Detect which cell encompasses the target text, then output its (X, Y) center coordinate. 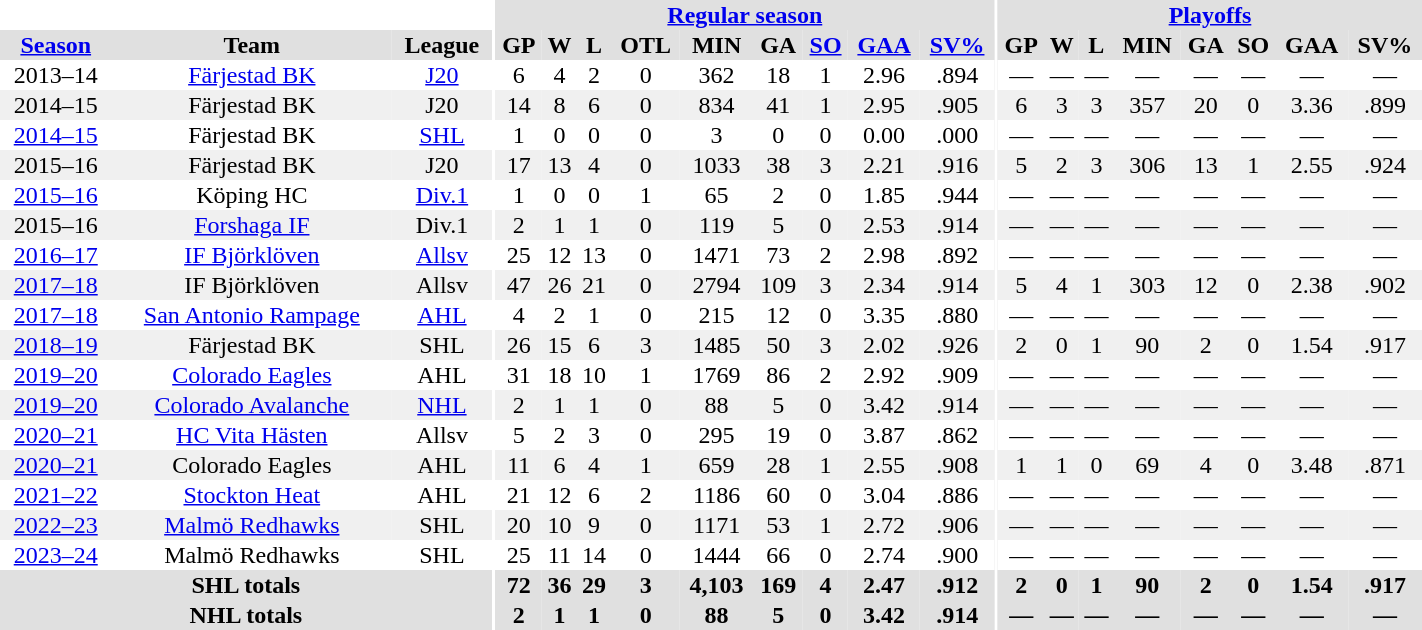
San Antonio Rampage (252, 315)
.926 (957, 345)
.871 (1385, 465)
1769 (716, 375)
NHL totals (246, 615)
.912 (957, 585)
2.02 (884, 345)
73 (778, 255)
.862 (957, 435)
69 (1148, 465)
36 (560, 585)
66 (778, 555)
60 (778, 495)
2.47 (884, 585)
.905 (957, 105)
38 (778, 165)
OTL (646, 45)
53 (778, 525)
2013–14 (56, 75)
.909 (957, 375)
0.00 (884, 135)
Team (252, 45)
28 (778, 465)
.924 (1385, 165)
9 (594, 525)
Regular season (746, 15)
.916 (957, 165)
.892 (957, 255)
357 (1148, 105)
2022–23 (56, 525)
1.85 (884, 195)
215 (716, 315)
2794 (716, 285)
2.92 (884, 375)
1033 (716, 165)
Playoffs (1210, 15)
303 (1148, 285)
2021–22 (56, 495)
86 (778, 375)
.886 (957, 495)
659 (716, 465)
SHL totals (246, 585)
3.48 (1312, 465)
2.34 (884, 285)
2.96 (884, 75)
3.36 (1312, 105)
HC Vita Hästen (252, 435)
72 (520, 585)
41 (778, 105)
3.87 (884, 435)
4,103 (716, 585)
2018–19 (56, 345)
47 (520, 285)
2.72 (884, 525)
Stockton Heat (252, 495)
.894 (957, 75)
.906 (957, 525)
1186 (716, 495)
NHL (442, 405)
1471 (716, 255)
League (442, 45)
362 (716, 75)
65 (716, 195)
.899 (1385, 105)
Köping HC (252, 195)
17 (520, 165)
3.35 (884, 315)
19 (778, 435)
109 (778, 285)
Colorado Avalanche (252, 405)
Season (56, 45)
.944 (957, 195)
2.95 (884, 105)
3.04 (884, 495)
834 (716, 105)
2.38 (1312, 285)
31 (520, 375)
2.74 (884, 555)
50 (778, 345)
2016–17 (56, 255)
29 (594, 585)
2023–24 (56, 555)
295 (716, 435)
15 (560, 345)
2.53 (884, 225)
119 (716, 225)
.880 (957, 315)
8 (560, 105)
2.98 (884, 255)
.902 (1385, 285)
1444 (716, 555)
169 (778, 585)
.900 (957, 555)
2.21 (884, 165)
306 (1148, 165)
Forshaga IF (252, 225)
1485 (716, 345)
.000 (957, 135)
1171 (716, 525)
.908 (957, 465)
